Find where the given text appears and provide that cell's center as (x, y) coordinate. 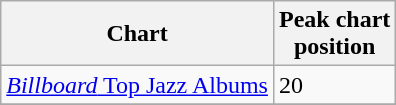
Peak chartposition (334, 34)
20 (334, 85)
Billboard Top Jazz Albums (138, 85)
Chart (138, 34)
